Extract the (X, Y) coordinate from the center of the cell holding the provided text.  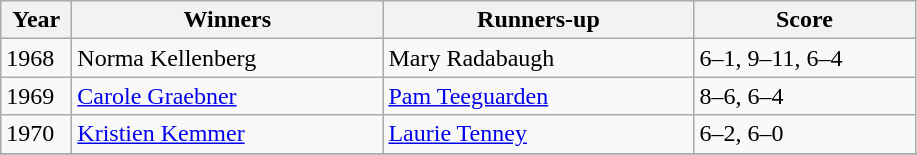
6–2, 6–0 (804, 134)
Laurie Tenney (538, 134)
Year (36, 20)
Carole Graebner (228, 96)
1969 (36, 96)
Winners (228, 20)
1970 (36, 134)
Mary Radabaugh (538, 58)
Norma Kellenberg (228, 58)
Score (804, 20)
6–1, 9–11, 6–4 (804, 58)
Kristien Kemmer (228, 134)
Pam Teeguarden (538, 96)
8–6, 6–4 (804, 96)
Runners-up (538, 20)
1968 (36, 58)
